Return the (X, Y) coordinate for the center point of the cell that contains the specified text.  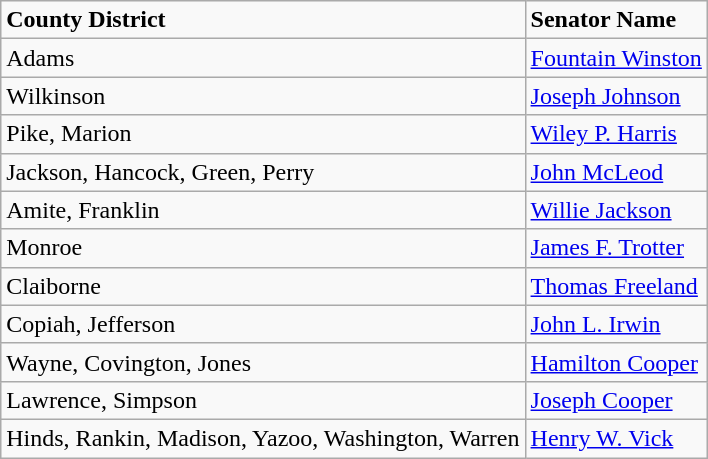
Monroe (263, 248)
Wilkinson (263, 96)
Wiley P. Harris (616, 134)
John L. Irwin (616, 324)
Lawrence, Simpson (263, 400)
Claiborne (263, 286)
Copiah, Jefferson (263, 324)
Amite, Franklin (263, 210)
Hamilton Cooper (616, 362)
County District (263, 20)
Fountain Winston (616, 58)
Senator Name (616, 20)
Hinds, Rankin, Madison, Yazoo, Washington, Warren (263, 438)
Henry W. Vick (616, 438)
Thomas Freeland (616, 286)
Joseph Johnson (616, 96)
Adams (263, 58)
Joseph Cooper (616, 400)
Pike, Marion (263, 134)
Jackson, Hancock, Green, Perry (263, 172)
Willie Jackson (616, 210)
James F. Trotter (616, 248)
Wayne, Covington, Jones (263, 362)
John McLeod (616, 172)
